Return (x, y) of the center of cell containing provided text 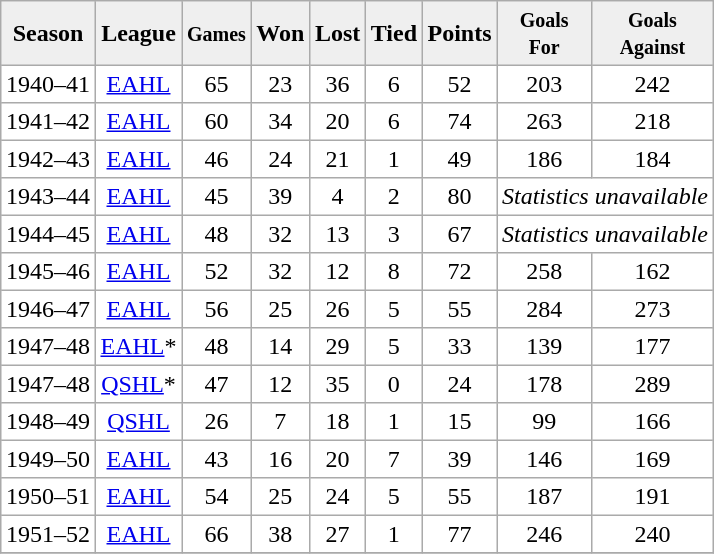
65 (216, 84)
66 (216, 534)
13 (338, 234)
2 (394, 197)
273 (653, 309)
184 (653, 159)
45 (216, 197)
1944–45 (48, 234)
14 (280, 347)
246 (544, 534)
1941–42 (48, 122)
56 (216, 309)
Season (48, 33)
EAHL* (138, 347)
Games (216, 33)
Lost (338, 33)
1942–43 (48, 159)
1949–50 (48, 459)
60 (216, 122)
0 (394, 384)
8 (394, 272)
47 (216, 384)
146 (544, 459)
QSHL (138, 422)
284 (544, 309)
240 (653, 534)
139 (544, 347)
29 (338, 347)
18 (338, 422)
186 (544, 159)
169 (653, 459)
263 (544, 122)
80 (460, 197)
League (138, 33)
99 (544, 422)
16 (280, 459)
162 (653, 272)
GoalsAgainst (653, 33)
34 (280, 122)
72 (460, 272)
15 (460, 422)
289 (653, 384)
74 (460, 122)
258 (544, 272)
218 (653, 122)
35 (338, 384)
54 (216, 497)
36 (338, 84)
1948–49 (48, 422)
1946–47 (48, 309)
Tied (394, 33)
67 (460, 234)
1940–41 (48, 84)
242 (653, 84)
203 (544, 84)
1951–52 (48, 534)
166 (653, 422)
191 (653, 497)
33 (460, 347)
21 (338, 159)
178 (544, 384)
38 (280, 534)
177 (653, 347)
GoalsFor (544, 33)
187 (544, 497)
43 (216, 459)
3 (394, 234)
1950–51 (48, 497)
Points (460, 33)
4 (338, 197)
49 (460, 159)
23 (280, 84)
1943–44 (48, 197)
77 (460, 534)
46 (216, 159)
QSHL* (138, 384)
1945–46 (48, 272)
Won (280, 33)
27 (338, 534)
